Return [x, y] of the center of cell containing provided text 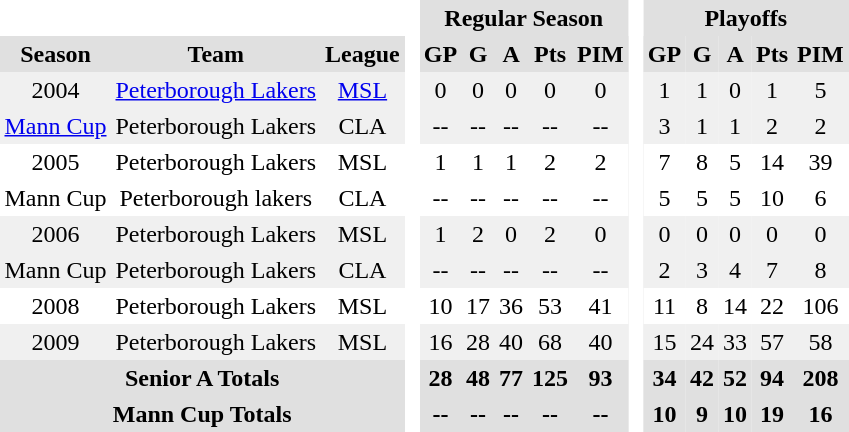
42 [702, 378]
19 [772, 414]
53 [550, 306]
2008 [56, 306]
39 [821, 162]
11 [664, 306]
41 [601, 306]
League [363, 54]
68 [550, 342]
Team [216, 54]
208 [821, 378]
9 [702, 414]
2005 [56, 162]
Playoffs [746, 18]
Peterborough lakers [216, 198]
93 [601, 378]
24 [702, 342]
2006 [56, 234]
77 [512, 378]
17 [478, 306]
Mann Cup Totals [202, 414]
106 [821, 306]
52 [736, 378]
Senior A Totals [202, 378]
48 [478, 378]
33 [736, 342]
4 [736, 270]
6 [821, 198]
2009 [56, 342]
34 [664, 378]
58 [821, 342]
36 [512, 306]
94 [772, 378]
Regular Season [524, 18]
22 [772, 306]
125 [550, 378]
Season [56, 54]
57 [772, 342]
15 [664, 342]
2004 [56, 90]
